Find where the given text appears and provide that cell's center as [x, y] coordinate. 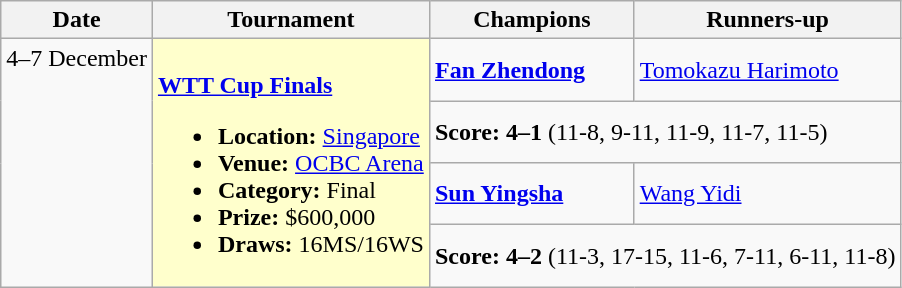
Score: 4–1 (11-8, 9-11, 11-9, 11-7, 11-5) [664, 132]
Wang Yidi [768, 194]
WTT Cup FinalsLocation: SingaporeVenue: OCBC ArenaCategory: FinalPrize: $600,000Draws: 16MS/16WS [290, 163]
Fan Zhendong [532, 70]
Tomokazu Harimoto [768, 70]
Runners-up [768, 20]
Sun Yingsha [532, 194]
Champions [532, 20]
4–7 December [77, 163]
Score: 4–2 (11-3, 17-15, 11-6, 7-11, 6-11, 11-8) [664, 256]
Date [77, 20]
Tournament [290, 20]
